Identify which cell holds the provided text, then report its (X, Y) central coordinate. 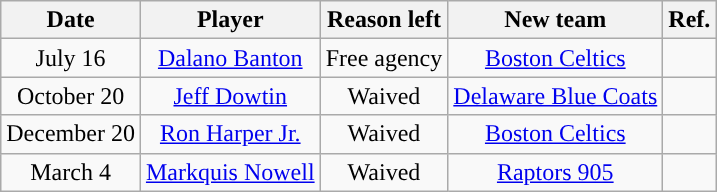
October 20 (71, 96)
Free agency (384, 58)
Reason left (384, 20)
New team (556, 20)
December 20 (71, 134)
Ron Harper Jr. (230, 134)
Raptors 905 (556, 172)
Delaware Blue Coats (556, 96)
Ref. (690, 20)
July 16 (71, 58)
Date (71, 20)
Markquis Nowell (230, 172)
Dalano Banton (230, 58)
Player (230, 20)
Jeff Dowtin (230, 96)
March 4 (71, 172)
